Return (x, y) of the center of cell containing provided text 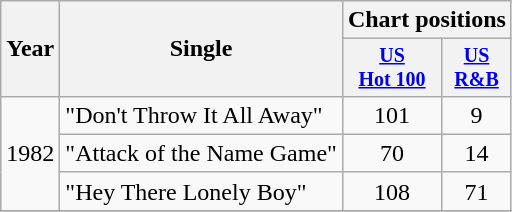
14 (477, 153)
71 (477, 191)
USR&B (477, 68)
USHot 100 (392, 68)
70 (392, 153)
"Don't Throw It All Away" (202, 115)
Chart positions (426, 20)
101 (392, 115)
Year (30, 49)
"Hey There Lonely Boy" (202, 191)
"Attack of the Name Game" (202, 153)
9 (477, 115)
1982 (30, 153)
Single (202, 49)
108 (392, 191)
